Find where the given text appears and provide that cell's center as [X, Y] coordinate. 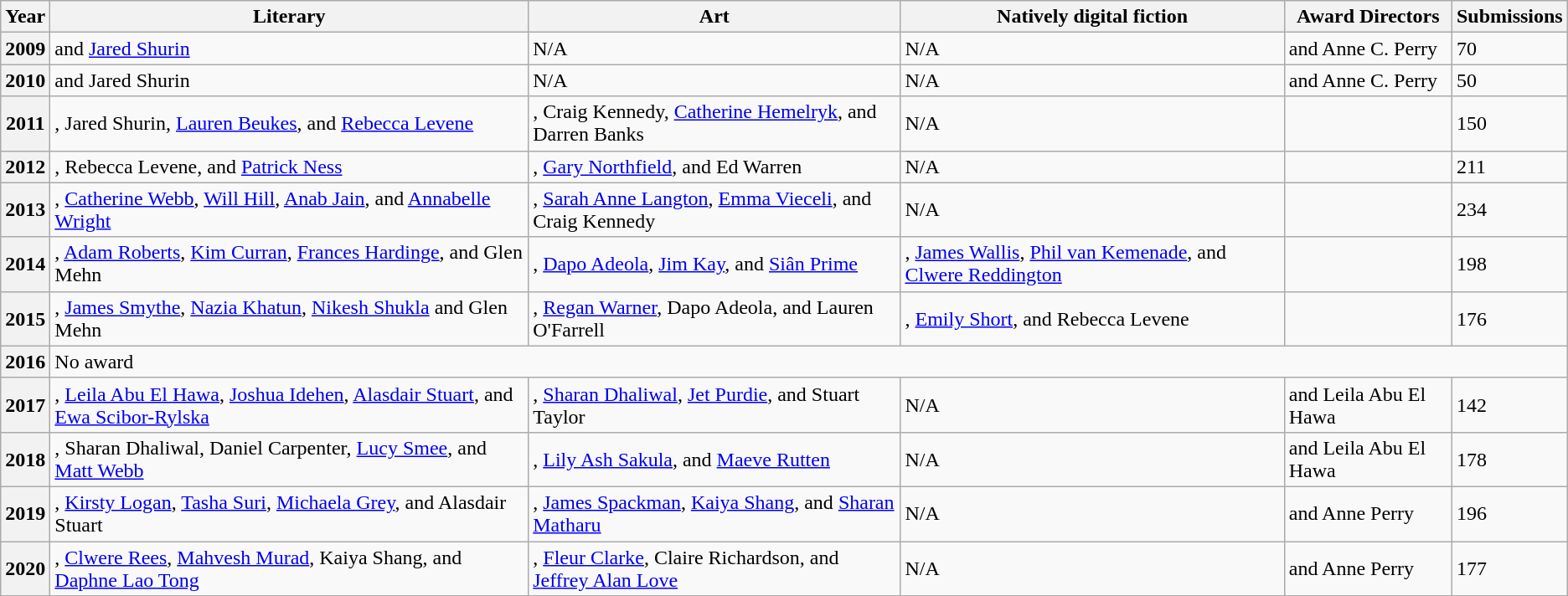
176 [1509, 318]
2011 [25, 124]
, Sharan Dhaliwal, Daniel Carpenter, Lucy Smee, and Matt Webb [290, 459]
198 [1509, 265]
, Emily Short, and Rebecca Levene [1092, 318]
2013 [25, 209]
, Sarah Anne Langton, Emma Vieceli, and Craig Kennedy [714, 209]
, Leila Abu El Hawa, Joshua Idehen, Alasdair Stuart, and Ewa Scibor-Rylska [290, 405]
2014 [25, 265]
2020 [25, 568]
Award Directors [1368, 17]
, Rebecca Levene, and Patrick Ness [290, 167]
234 [1509, 209]
2015 [25, 318]
, Adam Roberts, Kim Curran, Frances Hardinge, and Glen Mehn [290, 265]
, Craig Kennedy, Catherine Hemelryk, and Darren Banks [714, 124]
No award [809, 362]
196 [1509, 514]
2016 [25, 362]
, Fleur Clarke, Claire Richardson, and Jeffrey Alan Love [714, 568]
2019 [25, 514]
178 [1509, 459]
, James Smythe, Nazia Khatun, Nikesh Shukla and Glen Mehn [290, 318]
, Gary Northfield, and Ed Warren [714, 167]
, James Spackman, Kaiya Shang, and Sharan Matharu [714, 514]
Year [25, 17]
2010 [25, 80]
2017 [25, 405]
150 [1509, 124]
, James Wallis, Phil van Kemenade, and Clwere Reddington [1092, 265]
Natively digital fiction [1092, 17]
, Catherine Webb, Will Hill, Anab Jain, and Annabelle Wright [290, 209]
2009 [25, 49]
, Regan Warner, Dapo Adeola, and Lauren O'Farrell [714, 318]
, Dapo Adeola, Jim Kay, and Siân Prime [714, 265]
, Lily Ash Sakula, and Maeve Rutten [714, 459]
177 [1509, 568]
Literary [290, 17]
50 [1509, 80]
211 [1509, 167]
, Kirsty Logan, Tasha Suri, Michaela Grey, and Alasdair Stuart [290, 514]
70 [1509, 49]
, Clwere Rees, Mahvesh Murad, Kaiya Shang, and Daphne Lao Tong [290, 568]
, Jared Shurin, Lauren Beukes, and Rebecca Levene [290, 124]
2018 [25, 459]
Art [714, 17]
2012 [25, 167]
142 [1509, 405]
Submissions [1509, 17]
, Sharan Dhaliwal, Jet Purdie, and Stuart Taylor [714, 405]
